Detect which cell encompasses the target text, then output its [x, y] center coordinate. 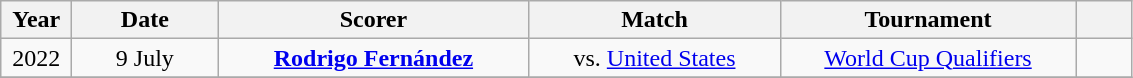
vs. United States [654, 58]
Date [145, 20]
Tournament [928, 20]
Rodrigo Fernández [374, 58]
Scorer [374, 20]
World Cup Qualifiers [928, 58]
9 July [145, 58]
Year [36, 20]
2022 [36, 58]
Match [654, 20]
